Locate the cell with the specified text and output its [x, y] center coordinate. 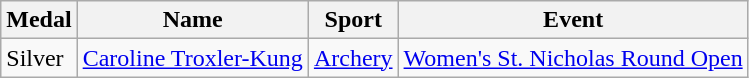
Medal [39, 20]
Silver [39, 58]
Archery [353, 58]
Name [192, 20]
Women's St. Nicholas Round Open [573, 58]
Sport [353, 20]
Event [573, 20]
Caroline Troxler-Kung [192, 58]
